Output the [x, y] coordinate of the center of the cell containing the given text.  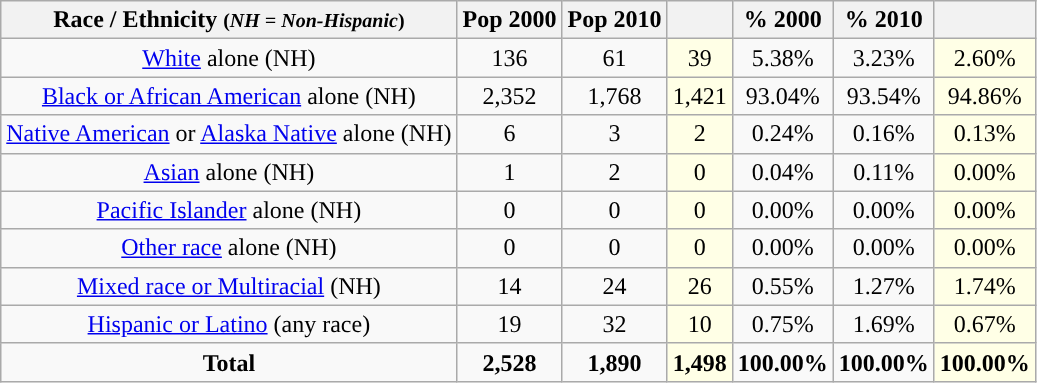
39 [700, 58]
1,498 [700, 362]
93.54% [884, 96]
2,352 [510, 96]
1,890 [614, 362]
Pop 2010 [614, 20]
Pacific Islander alone (NH) [229, 210]
% 2000 [782, 20]
10 [700, 324]
Native American or Alaska Native alone (NH) [229, 134]
19 [510, 324]
Mixed race or Multiracial (NH) [229, 286]
32 [614, 324]
Total [229, 362]
0.75% [782, 324]
0.11% [884, 172]
93.04% [782, 96]
26 [700, 286]
1.69% [884, 324]
136 [510, 58]
0.16% [884, 134]
61 [614, 58]
1.74% [984, 286]
Other race alone (NH) [229, 248]
% 2010 [884, 20]
Pop 2000 [510, 20]
White alone (NH) [229, 58]
3.23% [884, 58]
Hispanic or Latino (any race) [229, 324]
0.04% [782, 172]
5.38% [782, 58]
0.55% [782, 286]
0.13% [984, 134]
0.67% [984, 324]
2.60% [984, 58]
0.24% [782, 134]
Black or African American alone (NH) [229, 96]
3 [614, 134]
6 [510, 134]
Race / Ethnicity (NH = Non-Hispanic) [229, 20]
Asian alone (NH) [229, 172]
94.86% [984, 96]
1.27% [884, 286]
1,421 [700, 96]
24 [614, 286]
1 [510, 172]
14 [510, 286]
2,528 [510, 362]
1,768 [614, 96]
